Locate the cell with the specified text and output its [X, Y] center coordinate. 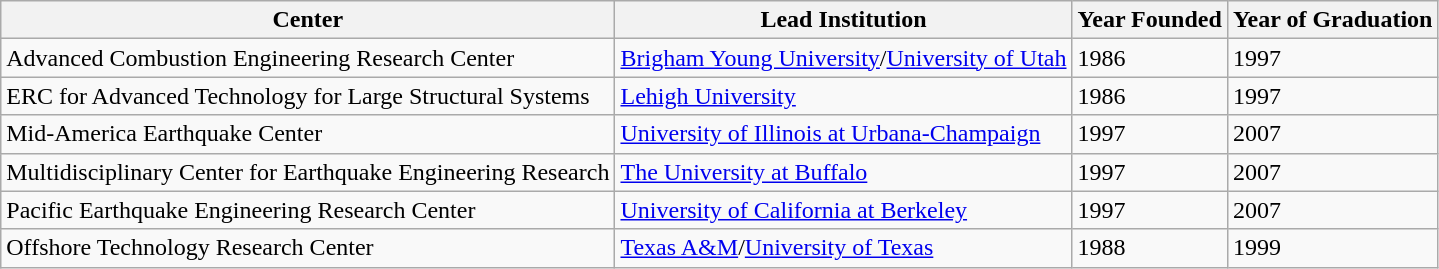
1988 [1150, 248]
University of California at Berkeley [844, 210]
Lead Institution [844, 20]
Center [308, 20]
ERC for Advanced Technology for Large Structural Systems [308, 96]
Texas A&M/University of Texas [844, 248]
Pacific Earthquake Engineering Research Center [308, 210]
Mid-America Earthquake Center [308, 134]
Year of Graduation [1332, 20]
Lehigh University [844, 96]
Year Founded [1150, 20]
Brigham Young University/University of Utah [844, 58]
Offshore Technology Research Center [308, 248]
University of Illinois at Urbana-Champaign [844, 134]
The University at Buffalo [844, 172]
1999 [1332, 248]
Multidisciplinary Center for Earthquake Engineering Research [308, 172]
Advanced Combustion Engineering Research Center [308, 58]
